Find where the given text appears and provide that cell's center as [X, Y] coordinate. 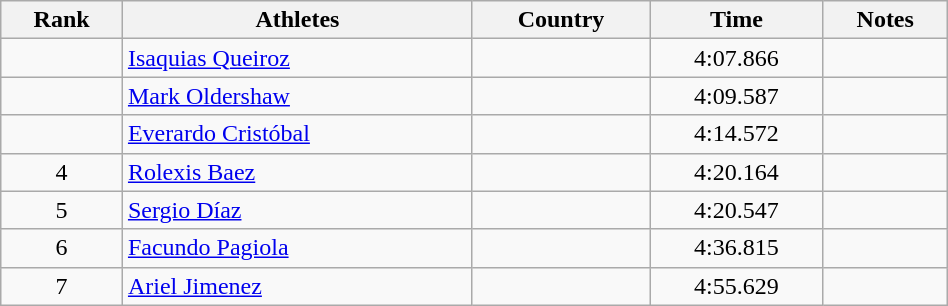
4:07.866 [737, 58]
4:55.629 [737, 286]
Rank [62, 20]
Everardo Cristóbal [297, 134]
4:20.164 [737, 172]
4:36.815 [737, 248]
Sergio Díaz [297, 210]
4:09.587 [737, 96]
Ariel Jimenez [297, 286]
4 [62, 172]
Facundo Pagiola [297, 248]
7 [62, 286]
4:20.547 [737, 210]
Time [737, 20]
5 [62, 210]
Isaquias Queiroz [297, 58]
Notes [885, 20]
Athletes [297, 20]
6 [62, 248]
Rolexis Baez [297, 172]
Mark Oldershaw [297, 96]
4:14.572 [737, 134]
Country [560, 20]
